Pinpoint the cell where the given text exists, returning its [x, y] midpoint coordinate. 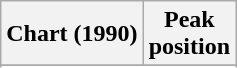
Chart (1990) [72, 34]
Peakposition [189, 34]
